Output the (X, Y) coordinate of the center of the cell containing the given text.  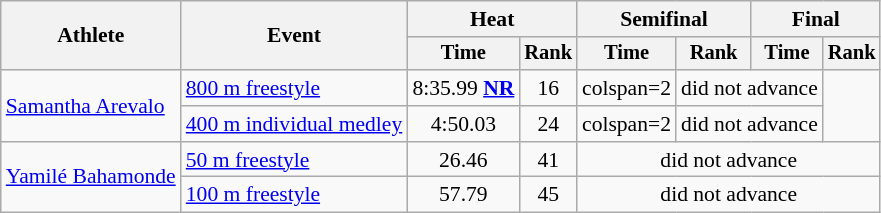
24 (548, 124)
Final (816, 19)
Yamilé Bahamonde (91, 178)
800 m freestyle (294, 88)
Heat (492, 19)
4:50.03 (463, 124)
100 m freestyle (294, 195)
50 m freestyle (294, 160)
57.79 (463, 195)
41 (548, 160)
8:35.99 NR (463, 88)
Athlete (91, 36)
Samantha Arevalo (91, 106)
16 (548, 88)
Event (294, 36)
26.46 (463, 160)
Semifinal (664, 19)
400 m individual medley (294, 124)
45 (548, 195)
